For the text-containing cell, return its midpoint in (X, Y) coordinate format. 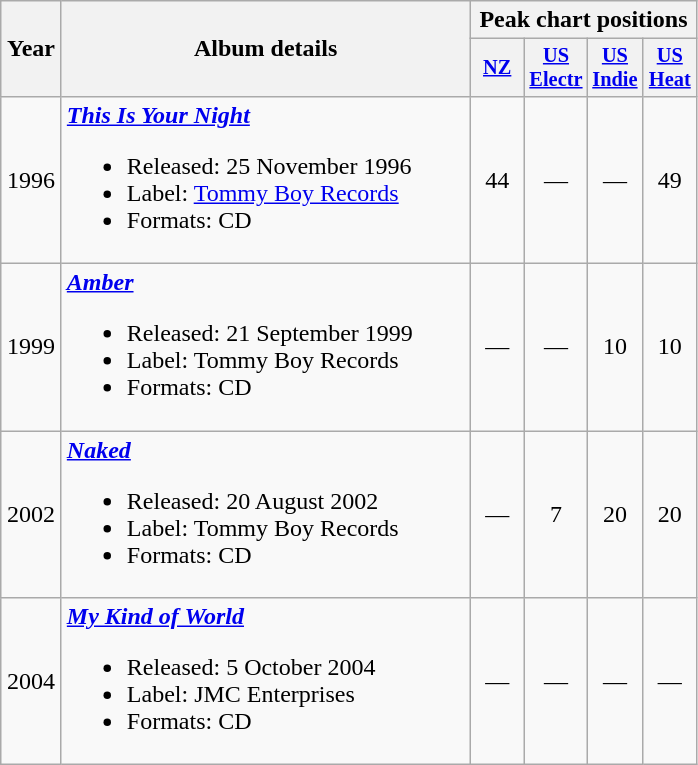
US Heat (670, 68)
2004 (32, 682)
Album details (266, 49)
This Is Your NightReleased: 25 November 1996Label: Tommy Boy RecordsFormats: CD (266, 180)
NZ (498, 68)
1999 (32, 348)
Year (32, 49)
My Kind of WorldReleased: 5 October 2004Label: JMC EnterprisesFormats: CD (266, 682)
44 (498, 180)
US Electr (556, 68)
49 (670, 180)
2002 (32, 514)
Peak chart positions (584, 20)
NakedReleased: 20 August 2002Label: Tommy Boy RecordsFormats: CD (266, 514)
7 (556, 514)
AmberReleased: 21 September 1999Label: Tommy Boy RecordsFormats: CD (266, 348)
1996 (32, 180)
US Indie (614, 68)
